Locate the cell with the specified text and output its [x, y] center coordinate. 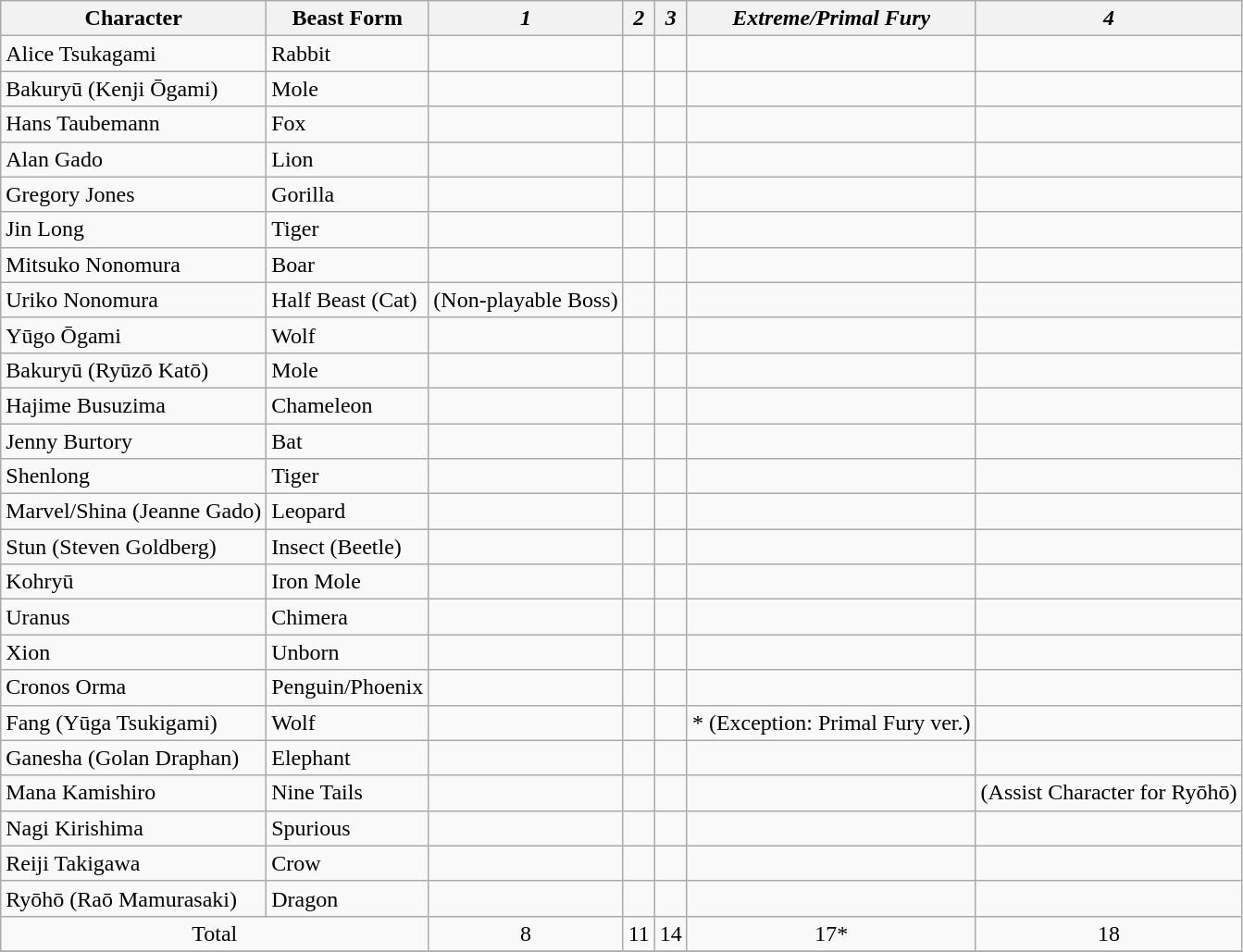
Yūgo Ōgami [133, 335]
Elephant [348, 758]
Ganesha (Golan Draphan) [133, 758]
Bakuryū (Kenji Ōgami) [133, 89]
Bat [348, 441]
* (Exception: Primal Fury ver.) [831, 723]
14 [670, 933]
Bakuryū (Ryūzō Katō) [133, 370]
Character [133, 19]
1 [526, 19]
Mana Kamishiro [133, 793]
Uriko Nonomura [133, 300]
Cronos Orma [133, 687]
Lion [348, 159]
Mitsuko Nonomura [133, 265]
Leopard [348, 512]
Boar [348, 265]
3 [670, 19]
Crow [348, 863]
11 [639, 933]
Chimera [348, 617]
Rabbit [348, 54]
Unborn [348, 652]
Extreme/Primal Fury [831, 19]
Fang (Yūga Tsukigami) [133, 723]
Alice Tsukagami [133, 54]
Reiji Takigawa [133, 863]
Half Beast (Cat) [348, 300]
Total [215, 933]
Nine Tails [348, 793]
Jenny Burtory [133, 441]
4 [1109, 19]
Penguin/Phoenix [348, 687]
(Non-playable Boss) [526, 300]
Marvel/Shina (Jeanne Gado) [133, 512]
Xion [133, 652]
Gorilla [348, 194]
Kohryū [133, 582]
Gregory Jones [133, 194]
Shenlong [133, 476]
Fox [348, 124]
18 [1109, 933]
Spurious [348, 828]
Insect (Beetle) [348, 547]
Jin Long [133, 229]
17* [831, 933]
Stun (Steven Goldberg) [133, 547]
Dragon [348, 898]
Alan Gado [133, 159]
Iron Mole [348, 582]
Beast Form [348, 19]
Uranus [133, 617]
2 [639, 19]
Chameleon [348, 405]
Hans Taubemann [133, 124]
8 [526, 933]
Hajime Busuzima [133, 405]
Nagi Kirishima [133, 828]
(Assist Character for Ryōhō) [1109, 793]
Ryōhō (Raō Mamurasaki) [133, 898]
